Locate the cell with the specified text and output its (X, Y) center coordinate. 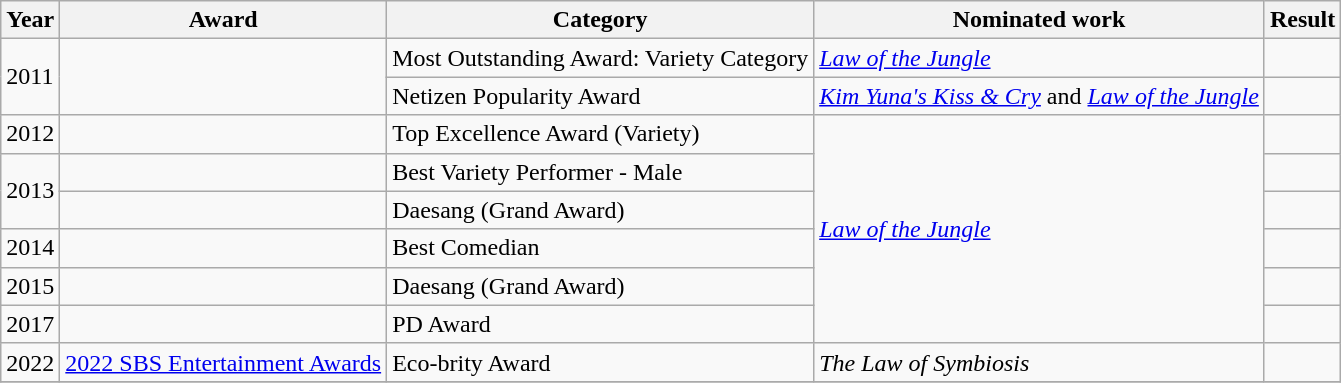
Best Variety Performer - Male (600, 172)
2022 SBS Entertainment Awards (224, 362)
2022 (30, 362)
The Law of Symbiosis (1040, 362)
Most Outstanding Award: Variety Category (600, 58)
Netizen Popularity Award (600, 96)
2012 (30, 134)
Top Excellence Award (Variety) (600, 134)
2015 (30, 286)
2011 (30, 77)
Category (600, 20)
2017 (30, 324)
Year (30, 20)
Result (1302, 20)
Award (224, 20)
Nominated work (1040, 20)
2014 (30, 248)
PD Award (600, 324)
2013 (30, 191)
Eco-brity Award (600, 362)
Kim Yuna's Kiss & Cry and Law of the Jungle (1040, 96)
Best Comedian (600, 248)
